Output the [X, Y] coordinate of the center of the cell containing the given text.  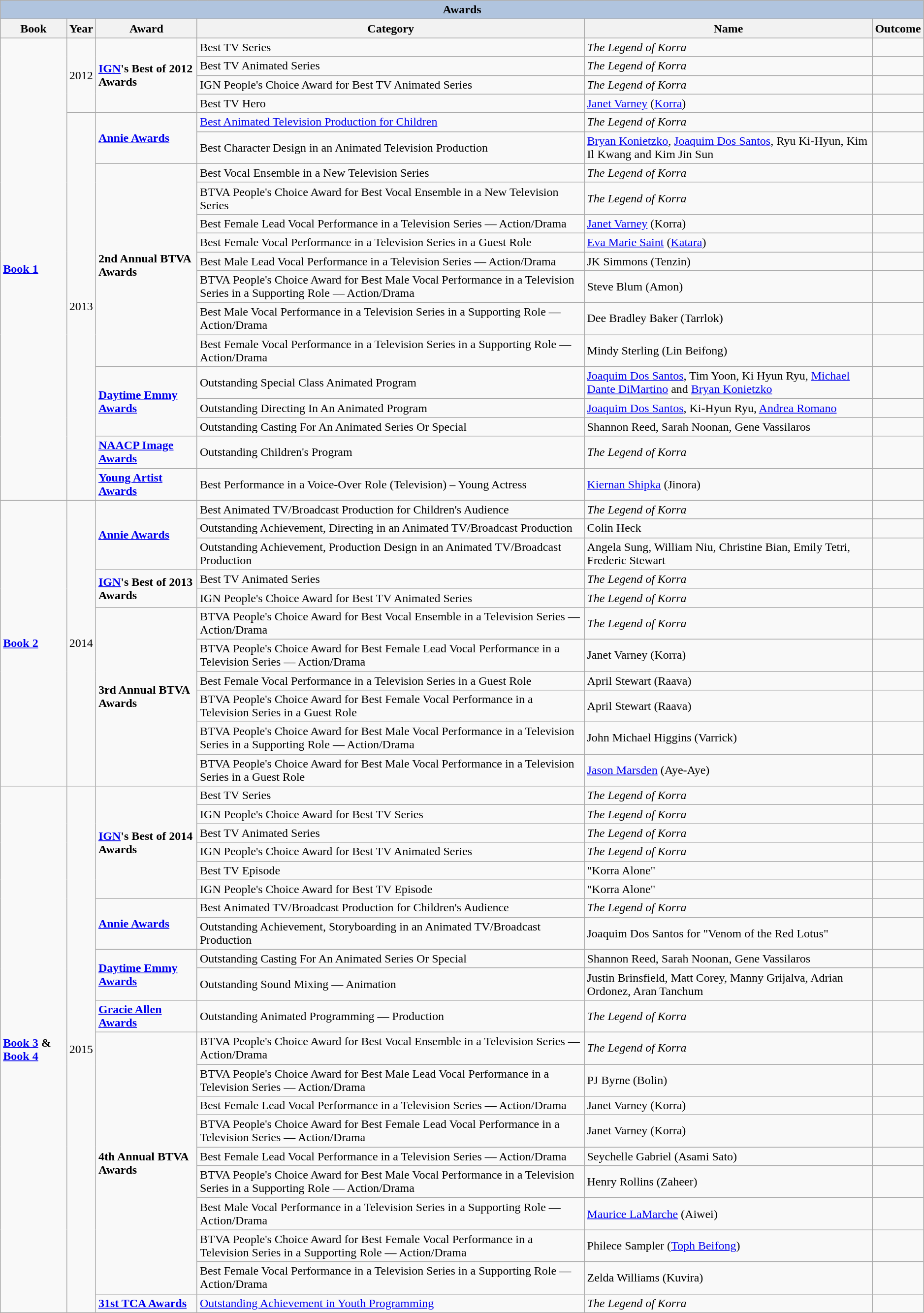
NAACP Image Awards [146, 452]
Book [33, 29]
Mindy Sterling (Lin Beifong) [729, 351]
2nd Annual BTVA Awards [146, 265]
IGN People's Choice Award for Best TV Series [391, 814]
3rd Annual BTVA Awards [146, 696]
Best TV Episode [391, 870]
Seychelle Gabriel (Asami Sato) [729, 1156]
IGN's Best of 2013 Awards [146, 588]
John Michael Higgins (Varrick) [729, 738]
Best Animated Television Production for Children [391, 122]
Best Character Design in an Animated Television Production [391, 148]
Bryan Konietzko, Joaquim Dos Santos, Ryu Ki-Hyun, Kim Il Kwang and Kim Jin Sun [729, 148]
BTVA People's Choice Award for Best Vocal Ensemble in a New Television Series [391, 198]
Year [81, 29]
BTVA People's Choice Award for Best Male Vocal Performance in a Television Series in a Guest Role [391, 770]
Zelda Williams (Kuvira) [729, 1278]
Outstanding Achievement, Production Design in an Animated TV/Broadcast Production [391, 553]
Best Performance in a Voice-Over Role (Television) – Young Actress [391, 484]
Jason Marsden (Aye-Aye) [729, 770]
Outstanding Sound Mixing — Animation [391, 984]
Colin Heck [729, 528]
Outstanding Achievement, Storyboarding in an Animated TV/Broadcast Production [391, 933]
Joaquim Dos Santos, Tim Yoon, Ki Hyun Ryu, Michael Dante DiMartino and Bryan Konietzko [729, 383]
Outstanding Children's Program [391, 452]
Best TV Hero [391, 103]
Philece Sampler (Toph Beifong) [729, 1246]
Dee Bradley Baker (Tarrlok) [729, 319]
IGN's Best of 2014 Awards [146, 842]
BTVA People's Choice Award for Best Female Vocal Performance in a Television Series in a Guest Role [391, 706]
BTVA People's Choice Award for Best Male Lead Vocal Performance in a Television Series — Action/Drama [391, 1080]
BTVA People's Choice Award for Best Female Vocal Performance in a Television Series in a Supporting Role — Action/Drama [391, 1246]
Best Male Lead Vocal Performance in a Television Series — Action/Drama [391, 261]
Joaquim Dos Santos, Ki-Hyun Ryu, Andrea Romano [729, 408]
Outstanding Achievement, Directing in an Animated TV/Broadcast Production [391, 528]
IGN People's Choice Award for Best TV Episode [391, 889]
Kiernan Shipka (Jinora) [729, 484]
Eva Marie Saint (Katara) [729, 242]
JK Simmons (Tenzin) [729, 261]
Angela Sung, William Niu, Christine Bian, Emily Tetri, Frederic Stewart [729, 553]
Young Artist Awards [146, 484]
31st TCA Awards [146, 1303]
2014 [81, 643]
2015 [81, 1050]
Outstanding Achievement in Youth Programming [391, 1303]
2013 [81, 306]
Maurice LaMarche (Aiwei) [729, 1214]
2012 [81, 75]
Outstanding Animated Programming — Production [391, 1016]
Outcome [898, 29]
Awards [462, 10]
Book 3 & Book 4 [33, 1050]
Category [391, 29]
IGN's Best of 2012 Awards [146, 75]
Steve Blum (Amon) [729, 287]
Outstanding Directing In An Animated Program [391, 408]
PJ Byrne (Bolin) [729, 1080]
Book 2 [33, 643]
Henry Rollins (Zaheer) [729, 1182]
4th Annual BTVA Awards [146, 1163]
Book 1 [33, 269]
Gracie Allen Awards [146, 1016]
Name [729, 29]
Best Vocal Ensemble in a New Television Series [391, 173]
Outstanding Special Class Animated Program [391, 383]
Justin Brinsfield, Matt Corey, Manny Grijalva, Adrian Ordonez, Aran Tanchum [729, 984]
Joaquim Dos Santos for "Venom of the Red Lotus" [729, 933]
Award [146, 29]
